Pinpoint the cell where the given text exists, returning its (x, y) midpoint coordinate. 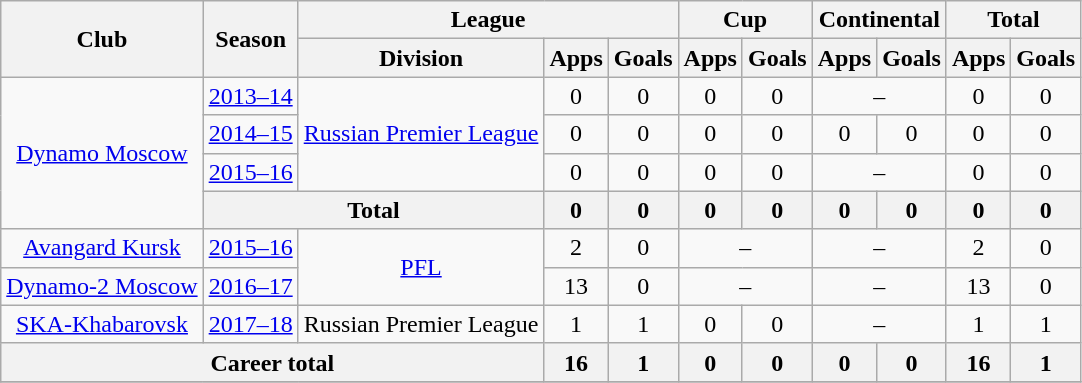
Club (102, 39)
2014–15 (250, 134)
PFL (421, 267)
League (488, 20)
Season (250, 39)
Continental (879, 20)
Dynamo-2 Moscow (102, 286)
Division (421, 58)
Avangard Kursk (102, 248)
Dynamo Moscow (102, 153)
Career total (272, 362)
SKA-Khabarovsk (102, 324)
2017–18 (250, 324)
2013–14 (250, 96)
Cup (745, 20)
2016–17 (250, 286)
